Search for the cell housing the specified text and yield its [x, y] center coordinate. 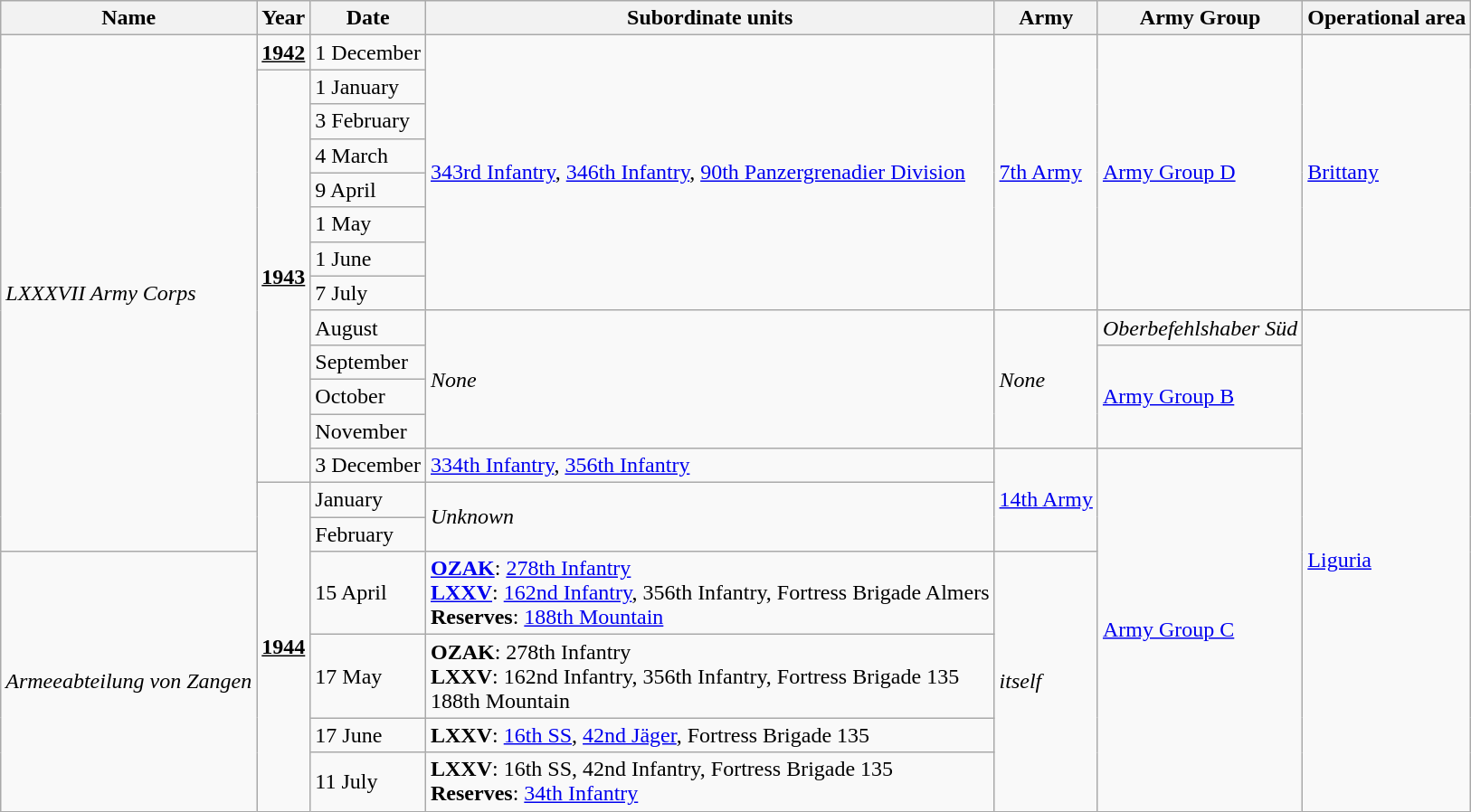
17 May [368, 676]
7 July [368, 293]
February [368, 534]
1 January [368, 87]
4 March [368, 156]
LXXV: 16th SS, 42nd Jäger, Fortress Brigade 135 [709, 735]
Liguria [1387, 561]
3 February [368, 121]
August [368, 327]
Army Group [1200, 18]
October [368, 396]
OZAK: 278th InfantryLXXV: 162nd Infantry, 356th Infantry, Fortress Brigade AlmersReserves: 188th Mountain [709, 593]
September [368, 362]
Army Group B [1200, 396]
Name [128, 18]
14th Army [1046, 500]
Unknown [709, 517]
Subordinate units [709, 18]
9 April [368, 190]
334th Infantry, 356th Infantry [709, 466]
Army Group D [1200, 173]
1944 [284, 647]
LXXV: 16th SS, 42nd Infantry, Fortress Brigade 135Reserves: 34th Infantry [709, 781]
1942 [284, 52]
1 December [368, 52]
OZAK: 278th InfantryLXXV: 162nd Infantry, 356th Infantry, Fortress Brigade 135188th Mountain [709, 676]
January [368, 500]
LXXXVII Army Corps [128, 293]
7th Army [1046, 173]
1 June [368, 259]
Army [1046, 18]
Oberbefehlshaber Süd [1200, 327]
1943 [284, 277]
November [368, 431]
Brittany [1387, 173]
11 July [368, 781]
17 June [368, 735]
15 April [368, 593]
Year [284, 18]
1 May [368, 224]
Operational area [1387, 18]
3 December [368, 466]
Date [368, 18]
343rd Infantry, 346th Infantry, 90th Panzergrenadier Division [709, 173]
Armeeabteilung von Zangen [128, 682]
itself [1046, 682]
Army Group C [1200, 629]
